Determine the (x, y) coordinate at the center of the cell enclosing the given text.  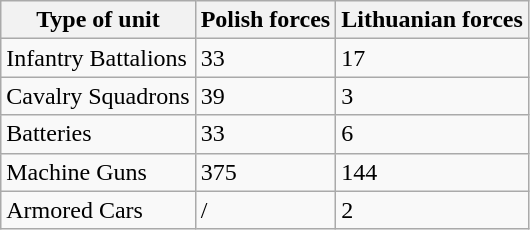
17 (432, 58)
Polish forces (266, 20)
39 (266, 96)
Machine Guns (98, 172)
144 (432, 172)
2 (432, 210)
6 (432, 134)
3 (432, 96)
Batteries (98, 134)
Type of unit (98, 20)
Armored Cars (98, 210)
Infantry Battalions (98, 58)
/ (266, 210)
375 (266, 172)
Cavalry Squadrons (98, 96)
Lithuanian forces (432, 20)
